Return the (x, y) coordinate for the center point of the cell that contains the specified text.  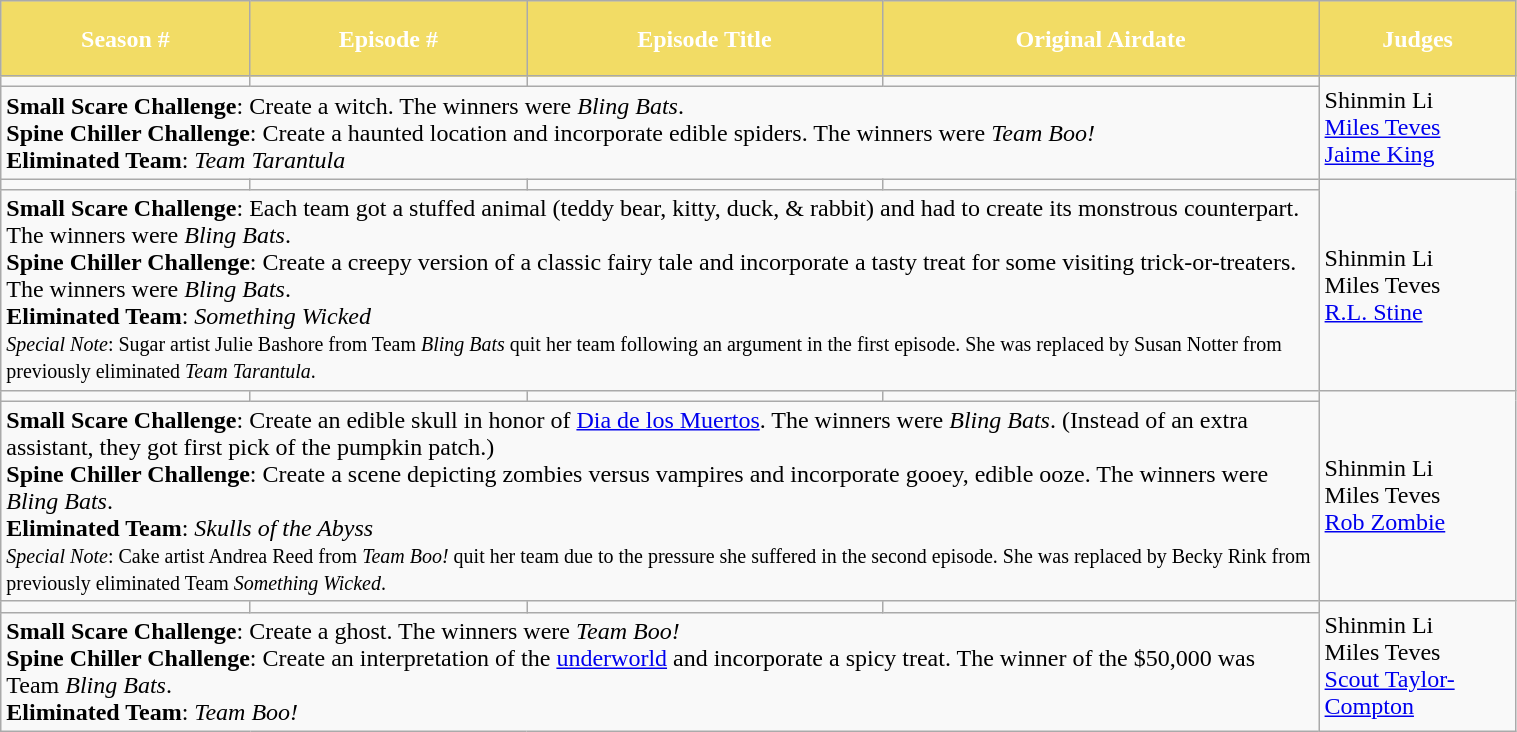
Episode Title (704, 38)
Original Airdate (1100, 38)
Shinmin LiMiles TevesJaime King (1418, 128)
Episode # (388, 38)
Shinmin LiMiles TevesRob Zombie (1418, 496)
Shinmin LiMiles TevesR.L. Stine (1418, 284)
Judges (1418, 38)
Season # (126, 38)
Shinmin LiMiles TevesScout Taylor-Compton (1418, 666)
